Identify which cell holds the provided text, then report its (x, y) central coordinate. 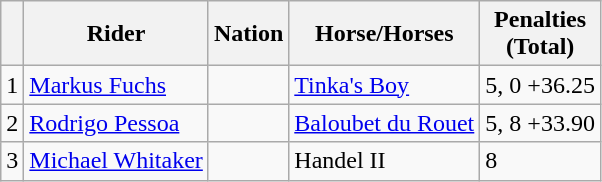
5, 8 +33.90 (540, 123)
Rider (116, 34)
Baloubet du Rouet (384, 123)
Markus Fuchs (116, 85)
Nation (248, 34)
Tinka's Boy (384, 85)
5, 0 +36.25 (540, 85)
Michael Whitaker (116, 161)
3 (12, 161)
1 (12, 85)
Horse/Horses (384, 34)
Penalties(Total) (540, 34)
2 (12, 123)
Rodrigo Pessoa (116, 123)
8 (540, 161)
Handel II (384, 161)
